Identify which cell holds the provided text, then report its [x, y] central coordinate. 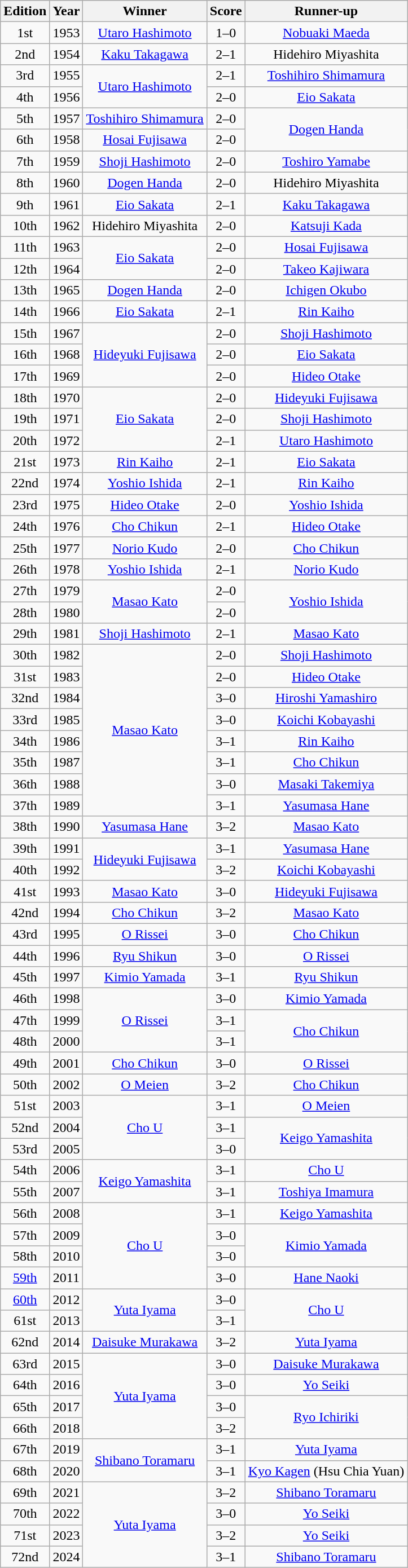
57th [25, 1235]
1962 [67, 226]
1958 [67, 140]
1980 [67, 612]
1991 [67, 848]
1975 [67, 505]
2005 [67, 1149]
28th [25, 612]
1973 [67, 462]
50th [25, 1085]
47th [25, 1020]
Ryo Ichiriki [326, 1417]
2001 [67, 1063]
1990 [67, 827]
14th [25, 312]
70th [25, 1514]
1992 [67, 870]
71st [25, 1535]
Nobuaki Maeda [326, 33]
Ichigen Okubo [326, 290]
2011 [67, 1278]
72nd [25, 1557]
4th [25, 97]
23rd [25, 505]
2012 [67, 1299]
52nd [25, 1127]
1971 [67, 419]
35th [25, 763]
1st [25, 33]
6th [25, 140]
8th [25, 183]
1978 [67, 569]
42nd [25, 913]
1985 [67, 720]
39th [25, 848]
Hane Naoki [326, 1278]
3rd [25, 76]
1965 [67, 290]
18th [25, 398]
1988 [67, 784]
2nd [25, 54]
9th [25, 204]
53rd [25, 1149]
63rd [25, 1364]
43rd [25, 934]
1959 [67, 161]
1968 [67, 355]
1979 [67, 591]
1963 [67, 247]
1969 [67, 376]
64th [25, 1385]
67th [25, 1450]
41st [25, 891]
1956 [67, 97]
49th [25, 1063]
2014 [67, 1342]
Katsuji Kada [326, 226]
1986 [67, 741]
1964 [67, 269]
40th [25, 870]
2018 [67, 1428]
34th [25, 741]
2004 [67, 1127]
54th [25, 1170]
Edition [25, 11]
1977 [67, 548]
1970 [67, 398]
1997 [67, 977]
37th [25, 805]
22nd [25, 483]
2017 [67, 1407]
16th [25, 355]
65th [25, 1407]
51st [25, 1106]
38th [25, 827]
1984 [67, 698]
2003 [67, 1106]
2015 [67, 1364]
Runner-up [326, 11]
1961 [67, 204]
2022 [67, 1514]
20th [25, 441]
66th [25, 1428]
59th [25, 1278]
19th [25, 419]
2016 [67, 1385]
69th [25, 1492]
5th [25, 118]
46th [25, 999]
1974 [67, 483]
1993 [67, 891]
60th [25, 1299]
1989 [67, 805]
2007 [67, 1192]
1955 [67, 76]
58th [25, 1256]
27th [25, 591]
30th [25, 655]
2023 [67, 1535]
1987 [67, 763]
7th [25, 161]
1957 [67, 118]
Hiroshi Yamashiro [326, 698]
1982 [67, 655]
Winner [144, 11]
62nd [25, 1342]
26th [25, 569]
1996 [67, 956]
2009 [67, 1235]
2020 [67, 1471]
1960 [67, 183]
1981 [67, 634]
15th [25, 333]
1966 [67, 312]
1998 [67, 999]
1953 [67, 33]
2008 [67, 1213]
61st [25, 1321]
2019 [67, 1450]
12th [25, 269]
2021 [67, 1492]
2013 [67, 1321]
33rd [25, 720]
48th [25, 1042]
44th [25, 956]
25th [25, 548]
1976 [67, 526]
17th [25, 376]
Takeo Kajiwara [326, 269]
2024 [67, 1557]
24th [25, 526]
Toshiya Imamura [326, 1192]
Kyo Kagen (Hsu Chia Yuan) [326, 1471]
13th [25, 290]
29th [25, 634]
1994 [67, 913]
45th [25, 977]
1972 [67, 441]
1–0 [226, 33]
36th [25, 784]
Masaki Takemiya [326, 784]
11th [25, 247]
2010 [67, 1256]
1995 [67, 934]
Year [67, 11]
10th [25, 226]
31st [25, 677]
1983 [67, 677]
55th [25, 1192]
Toshiro Yamabe [326, 161]
1954 [67, 54]
2006 [67, 1170]
32nd [25, 698]
2002 [67, 1085]
2000 [67, 1042]
1967 [67, 333]
21st [25, 462]
68th [25, 1471]
1999 [67, 1020]
Score [226, 11]
56th [25, 1213]
